Find where the given text appears and provide that cell's center as (x, y) coordinate. 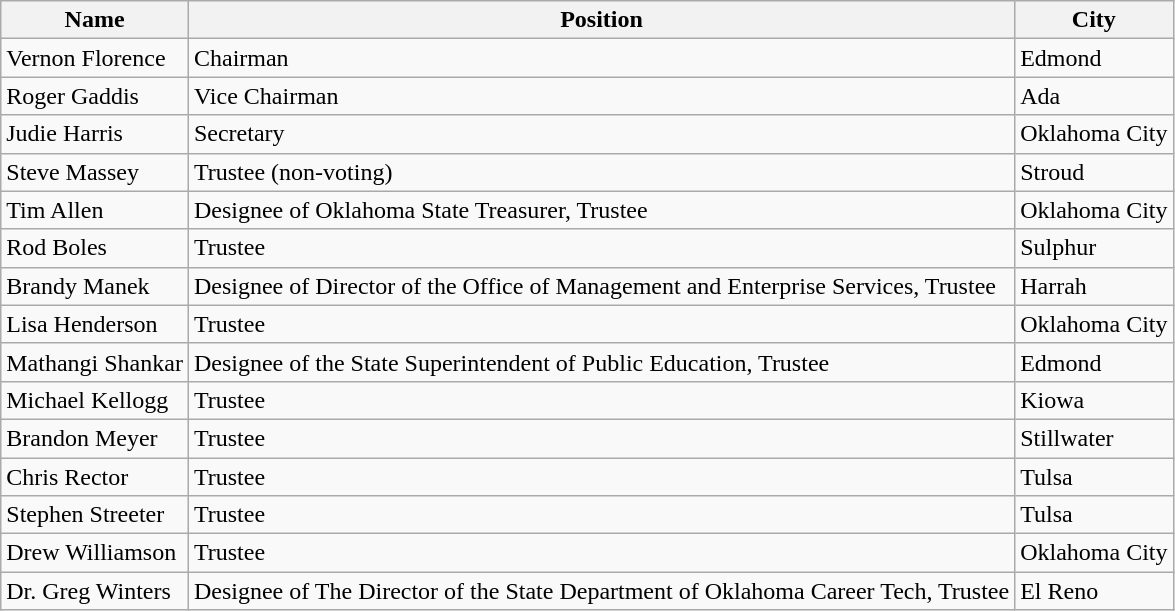
Judie Harris (95, 134)
Designee of Oklahoma State Treasurer, Trustee (601, 210)
Designee of Director of the Office of Management and Enterprise Services, Trustee (601, 286)
Rod Boles (95, 248)
Tim Allen (95, 210)
Sulphur (1094, 248)
Name (95, 20)
Dr. Greg Winters (95, 591)
Stillwater (1094, 438)
Chairman (601, 58)
Kiowa (1094, 400)
Harrah (1094, 286)
City (1094, 20)
Ada (1094, 96)
Brandy Manek (95, 286)
Secretary (601, 134)
Mathangi Shankar (95, 362)
Lisa Henderson (95, 324)
Brandon Meyer (95, 438)
Steve Massey (95, 172)
Trustee (non-voting) (601, 172)
Roger Gaddis (95, 96)
Drew Williamson (95, 553)
Vernon Florence (95, 58)
El Reno (1094, 591)
Chris Rector (95, 477)
Designee of the State Superintendent of Public Education, Trustee (601, 362)
Michael Kellogg (95, 400)
Stephen Streeter (95, 515)
Stroud (1094, 172)
Designee of The Director of the State Department of Oklahoma Career Tech, Trustee (601, 591)
Vice Chairman (601, 96)
Position (601, 20)
